Provide the [x, y] coordinate of the cell's center where the given text is located.  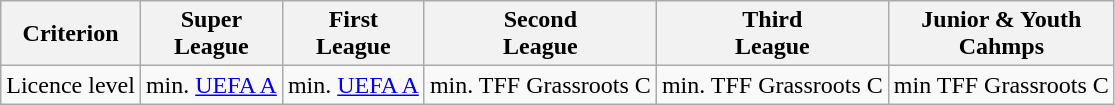
Junior & YouthCahmps [1001, 34]
ThirdLeague [772, 34]
SuperLeague [211, 34]
SecondLeague [540, 34]
Criterion [71, 34]
FirstLeague [353, 34]
Licence level [71, 85]
min TFF Grassroots C [1001, 85]
